Return (X, Y) of the center of cell containing provided text 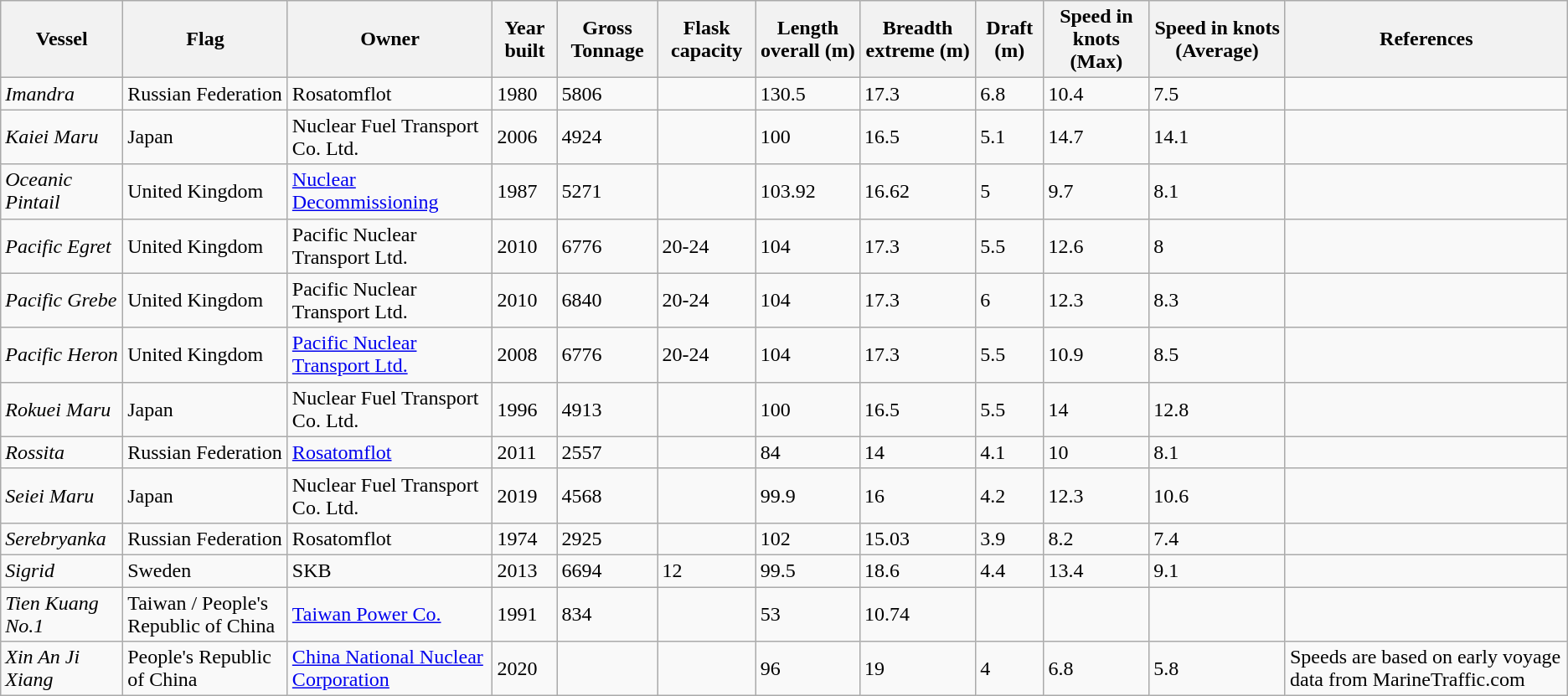
10.9 (1096, 355)
Seiei Maru (62, 496)
8.2 (1096, 539)
5.8 (1218, 668)
Tien Kuang No.1 (62, 613)
Kaiei Maru (62, 137)
4.4 (1010, 570)
2019 (524, 496)
Sigrid (62, 570)
2925 (607, 539)
14.1 (1218, 137)
References (1426, 39)
3.9 (1010, 539)
16.62 (917, 191)
SKB (390, 570)
53 (807, 613)
People's Republic of China (206, 668)
Pacific Heron (62, 355)
6 (1010, 300)
Taiwan Power Co. (390, 613)
Serebryanka (62, 539)
96 (807, 668)
Pacific Egret (62, 246)
4 (1010, 668)
84 (807, 452)
16 (917, 496)
18.6 (917, 570)
13.4 (1096, 570)
834 (607, 613)
8.5 (1218, 355)
Length overall (m) (807, 39)
9.7 (1096, 191)
8.3 (1218, 300)
2013 (524, 570)
15.03 (917, 539)
Speed in knots (Average) (1218, 39)
6840 (607, 300)
2020 (524, 668)
10.6 (1218, 496)
1974 (524, 539)
10 (1096, 452)
130.5 (807, 94)
Owner (390, 39)
7.4 (1218, 539)
6694 (607, 570)
Taiwan / People's Republic of China (206, 613)
5271 (607, 191)
4924 (607, 137)
5806 (607, 94)
Gross Tonnage (607, 39)
Nuclear Decommissioning (390, 191)
10.4 (1096, 94)
5.1 (1010, 137)
Rossita (62, 452)
Vessel (62, 39)
Draft (m) (1010, 39)
9.1 (1218, 570)
Sweden (206, 570)
Xin An Ji Xiang (62, 668)
1996 (524, 409)
4.2 (1010, 496)
12.6 (1096, 246)
Oceanic Pintail (62, 191)
Year built (524, 39)
12.8 (1218, 409)
2008 (524, 355)
Rokuei Maru (62, 409)
8 (1218, 246)
99.5 (807, 570)
Speeds are based on early voyage data from MarineTraffic.com (1426, 668)
4.1 (1010, 452)
10.74 (917, 613)
99.9 (807, 496)
1987 (524, 191)
1980 (524, 94)
Pacific Grebe (62, 300)
2006 (524, 137)
China National Nuclear Corporation (390, 668)
103.92 (807, 191)
Breadth extreme (m) (917, 39)
7.5 (1218, 94)
19 (917, 668)
4913 (607, 409)
2557 (607, 452)
2011 (524, 452)
12 (707, 570)
4568 (607, 496)
Speed in knots (Max) (1096, 39)
Flask capacity (707, 39)
5 (1010, 191)
Flag (206, 39)
1991 (524, 613)
102 (807, 539)
Imandra (62, 94)
14.7 (1096, 137)
